Detect which cell encompasses the target text, then output its (X, Y) center coordinate. 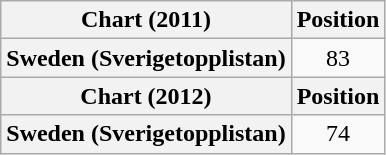
83 (338, 58)
74 (338, 134)
Chart (2011) (146, 20)
Chart (2012) (146, 96)
